Capture the cell that displays the provided text and extract its [x, y] central coordinate. 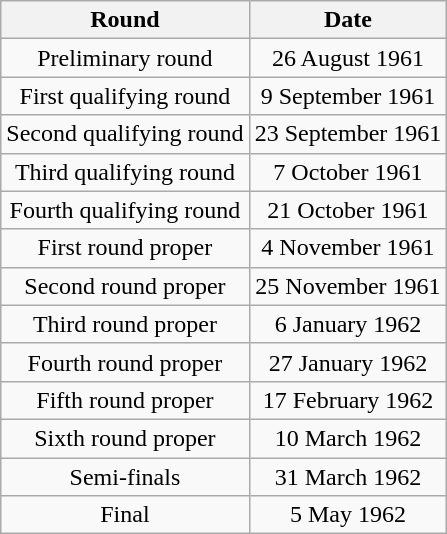
7 October 1961 [348, 172]
26 August 1961 [348, 58]
Date [348, 20]
4 November 1961 [348, 248]
Third round proper [125, 324]
23 September 1961 [348, 134]
Semi-finals [125, 477]
First qualifying round [125, 96]
Preliminary round [125, 58]
25 November 1961 [348, 286]
Fourth qualifying round [125, 210]
10 March 1962 [348, 438]
Third qualifying round [125, 172]
Round [125, 20]
Final [125, 515]
17 February 1962 [348, 400]
6 January 1962 [348, 324]
9 September 1961 [348, 96]
5 May 1962 [348, 515]
Second qualifying round [125, 134]
Second round proper [125, 286]
27 January 1962 [348, 362]
31 March 1962 [348, 477]
First round proper [125, 248]
Fifth round proper [125, 400]
Sixth round proper [125, 438]
21 October 1961 [348, 210]
Fourth round proper [125, 362]
